Provide the (x, y) coordinate of the cell's center where the given text is located.  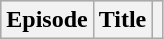
Episode (47, 20)
Title (122, 20)
